Output the (X, Y) coordinate of the center of the cell containing the given text.  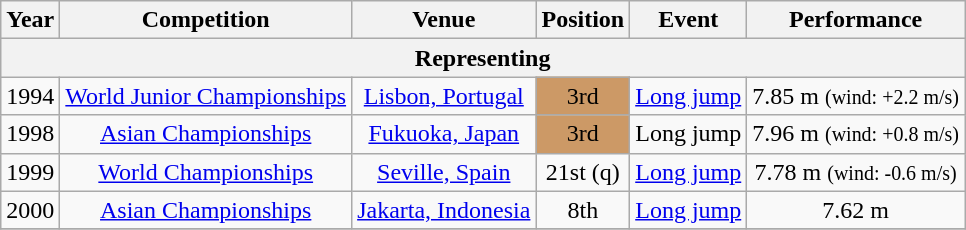
1998 (30, 134)
Seville, Spain (444, 172)
World Championships (206, 172)
Fukuoka, Japan (444, 134)
World Junior Championships (206, 96)
Lisbon, Portugal (444, 96)
21st (q) (583, 172)
Competition (206, 20)
1994 (30, 96)
Venue (444, 20)
7.62 m (856, 210)
7.96 m (wind: +0.8 m/s) (856, 134)
Year (30, 20)
8th (583, 210)
Position (583, 20)
7.78 m (wind: -0.6 m/s) (856, 172)
Event (688, 20)
Jakarta, Indonesia (444, 210)
7.85 m (wind: +2.2 m/s) (856, 96)
Representing (483, 58)
Performance (856, 20)
2000 (30, 210)
1999 (30, 172)
